Provide the (X, Y) coordinate of the cell's center where the given text is located.  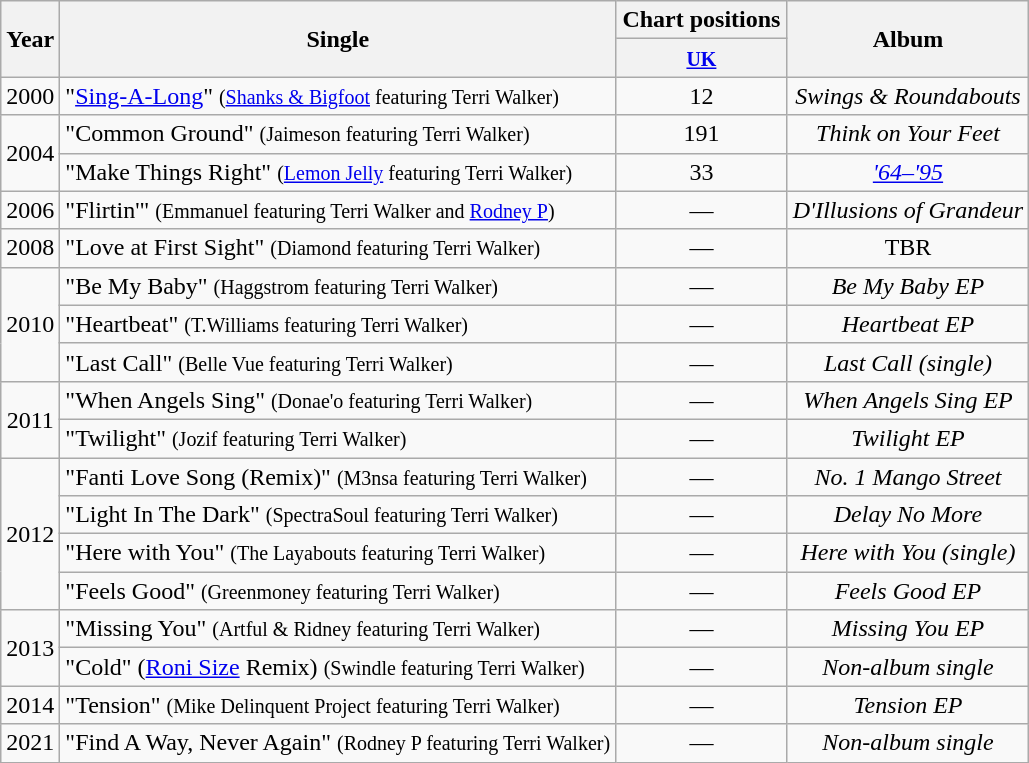
2008 (30, 248)
When Angels Sing EP (908, 400)
"Be My Baby" (Haggstrom featuring Terri Walker) (338, 286)
Album (908, 39)
33 (702, 172)
"Common Ground" (Jaimeson featuring Terri Walker) (338, 134)
Last Call (single) (908, 362)
"When Angels Sing" (Donae'o featuring Terri Walker) (338, 400)
'64–'95 (908, 172)
2000 (30, 96)
2011 (30, 419)
"Last Call" (Belle Vue featuring Terri Walker) (338, 362)
"Fanti Love Song (Remix)" (M3nsa featuring Terri Walker) (338, 477)
Be My Baby EP (908, 286)
Tension EP (908, 705)
Single (338, 39)
"Feels Good" (Greenmoney featuring Terri Walker) (338, 591)
"Flirtin'" (Emmanuel featuring Terri Walker and Rodney P) (338, 210)
191 (702, 134)
"Love at First Sight" (Diamond featuring Terri Walker) (338, 248)
"Twilight" (Jozif featuring Terri Walker) (338, 438)
"Heartbeat" (T.Williams featuring Terri Walker) (338, 324)
2013 (30, 648)
"Find A Way, Never Again" (Rodney P featuring Terri Walker) (338, 743)
"Missing You" (Artful & Ridney featuring Terri Walker) (338, 629)
12 (702, 96)
Heartbeat EP (908, 324)
D'Illusions of Grandeur (908, 210)
Think on Your Feet (908, 134)
UK (702, 58)
2006 (30, 210)
2012 (30, 534)
"Light In The Dark" (SpectraSoul featuring Terri Walker) (338, 515)
"Here with You" (The Layabouts featuring Terri Walker) (338, 553)
TBR (908, 248)
Delay No More (908, 515)
No. 1 Mango Street (908, 477)
"Cold" (Roni Size Remix) (Swindle featuring Terri Walker) (338, 667)
Year (30, 39)
"Make Things Right" (Lemon Jelly featuring Terri Walker) (338, 172)
Feels Good EP (908, 591)
Missing You EP (908, 629)
2021 (30, 743)
Twilight EP (908, 438)
2010 (30, 324)
2004 (30, 153)
Swings & Roundabouts (908, 96)
Chart positions (702, 20)
Here with You (single) (908, 553)
2014 (30, 705)
"Tension" (Mike Delinquent Project featuring Terri Walker) (338, 705)
"Sing-A-Long" (Shanks & Bigfoot featuring Terri Walker) (338, 96)
